Output the [x, y] coordinate of the center of the cell containing the given text.  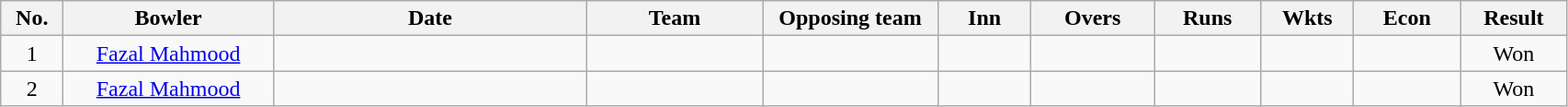
2 [32, 89]
Wkts [1307, 18]
Econ [1407, 18]
Overs [1093, 18]
Bowler [169, 18]
No. [32, 18]
1 [32, 53]
Team [675, 18]
Result [1514, 18]
Opposing team [851, 18]
Date [430, 18]
Inn [985, 18]
Runs [1208, 18]
